Find where the given text appears and provide that cell's center as [x, y] coordinate. 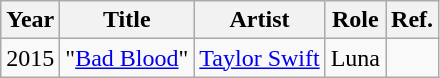
Luna [355, 58]
"Bad Blood" [127, 58]
2015 [30, 58]
Artist [260, 20]
Taylor Swift [260, 58]
Year [30, 20]
Ref. [412, 20]
Role [355, 20]
Title [127, 20]
